Return the [X, Y] coordinate for the center point of the cell that contains the specified text.  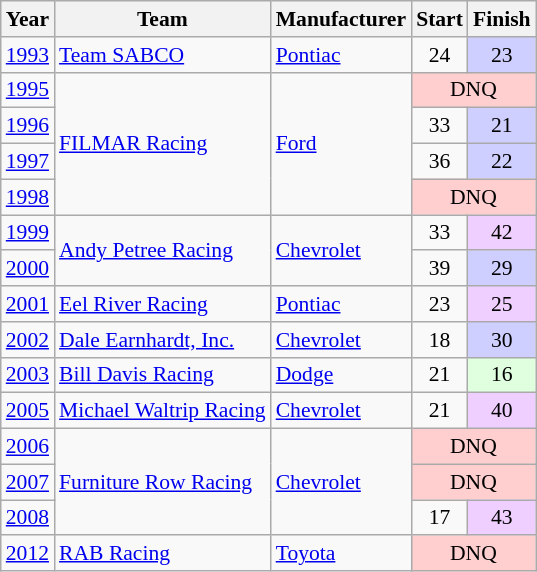
Furniture Row Racing [162, 482]
1997 [28, 162]
18 [440, 340]
Year [28, 19]
2008 [28, 518]
1993 [28, 55]
43 [502, 518]
Manufacturer [341, 19]
1998 [28, 197]
40 [502, 411]
29 [502, 269]
Dale Earnhardt, Inc. [162, 340]
36 [440, 162]
1999 [28, 233]
2002 [28, 340]
22 [502, 162]
42 [502, 233]
25 [502, 304]
2000 [28, 269]
2003 [28, 375]
Michael Waltrip Racing [162, 411]
2005 [28, 411]
1995 [28, 90]
Toyota [341, 554]
2007 [28, 482]
Finish [502, 19]
Eel River Racing [162, 304]
RAB Racing [162, 554]
2006 [28, 447]
Ford [341, 143]
Dodge [341, 375]
1996 [28, 126]
Team SABCO [162, 55]
FILMAR Racing [162, 143]
24 [440, 55]
39 [440, 269]
17 [440, 518]
Start [440, 19]
Bill Davis Racing [162, 375]
Andy Petree Racing [162, 250]
30 [502, 340]
16 [502, 375]
2001 [28, 304]
Team [162, 19]
2012 [28, 554]
